Output the (X, Y) coordinate of the center of the cell containing the given text.  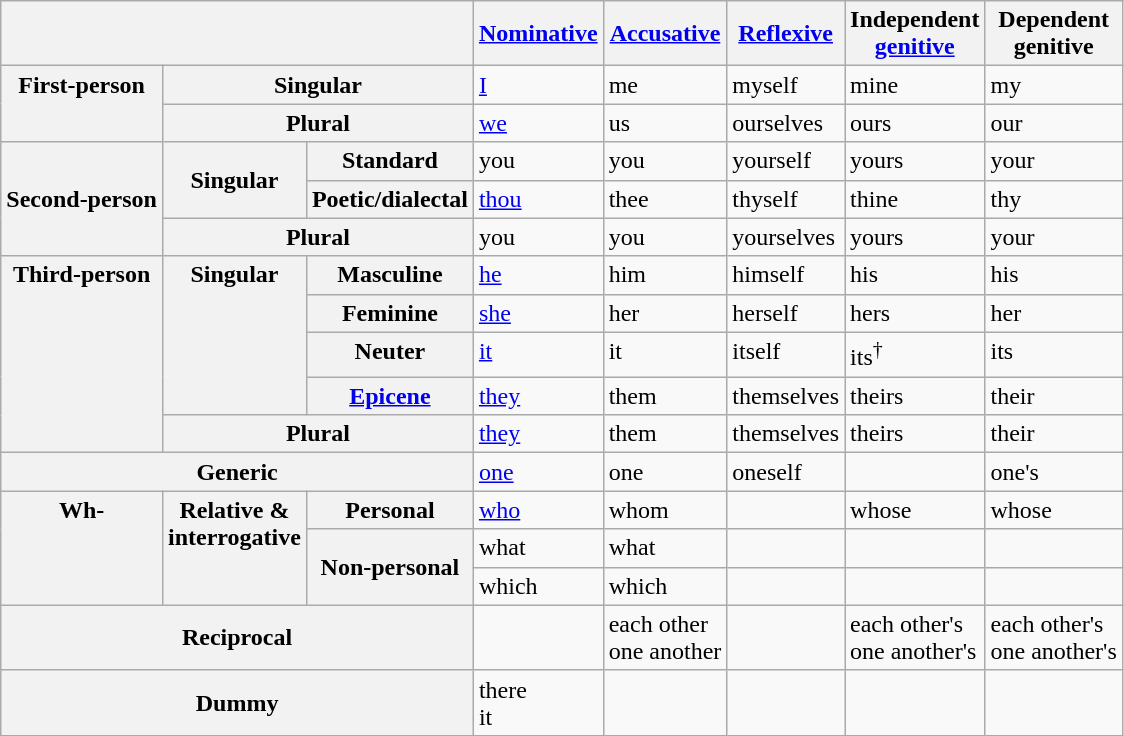
its† (915, 354)
him (665, 275)
Personal (390, 510)
mine (915, 85)
one's (1054, 472)
thine (915, 199)
our (1054, 123)
Reciprocal (238, 638)
Neuter (390, 354)
First-person (82, 104)
ours (915, 123)
Independentgenitive (915, 34)
thou (538, 199)
oneself (786, 472)
Non-personal (390, 567)
thy (1054, 199)
we (538, 123)
its (1054, 354)
Masculine (390, 275)
Accusative (665, 34)
Relative &interrogative (234, 548)
Dependentgenitive (1054, 34)
Nominative (538, 34)
she (538, 313)
my (1054, 85)
Third-person (82, 354)
us (665, 123)
Dummy (238, 702)
herself (786, 313)
Wh- (82, 548)
Poetic/dialectal (390, 199)
myself (786, 85)
Generic (238, 472)
I (538, 85)
Second-person (82, 199)
thereit (538, 702)
himself (786, 275)
who (538, 510)
me (665, 85)
yourself (786, 161)
ourselves (786, 123)
he (538, 275)
whom (665, 510)
Epicene (390, 396)
Reflexive (786, 34)
itself (786, 354)
thee (665, 199)
Feminine (390, 313)
Standard (390, 161)
thyself (786, 199)
each otherone another (665, 638)
yourselves (786, 237)
hers (915, 313)
